Detect which cell encompasses the target text, then output its [x, y] center coordinate. 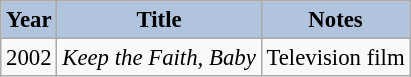
Television film [336, 58]
Year [29, 20]
Notes [336, 20]
2002 [29, 58]
Keep the Faith, Baby [159, 58]
Title [159, 20]
